From the cell containing the given text, extract its center point as [x, y] coordinate. 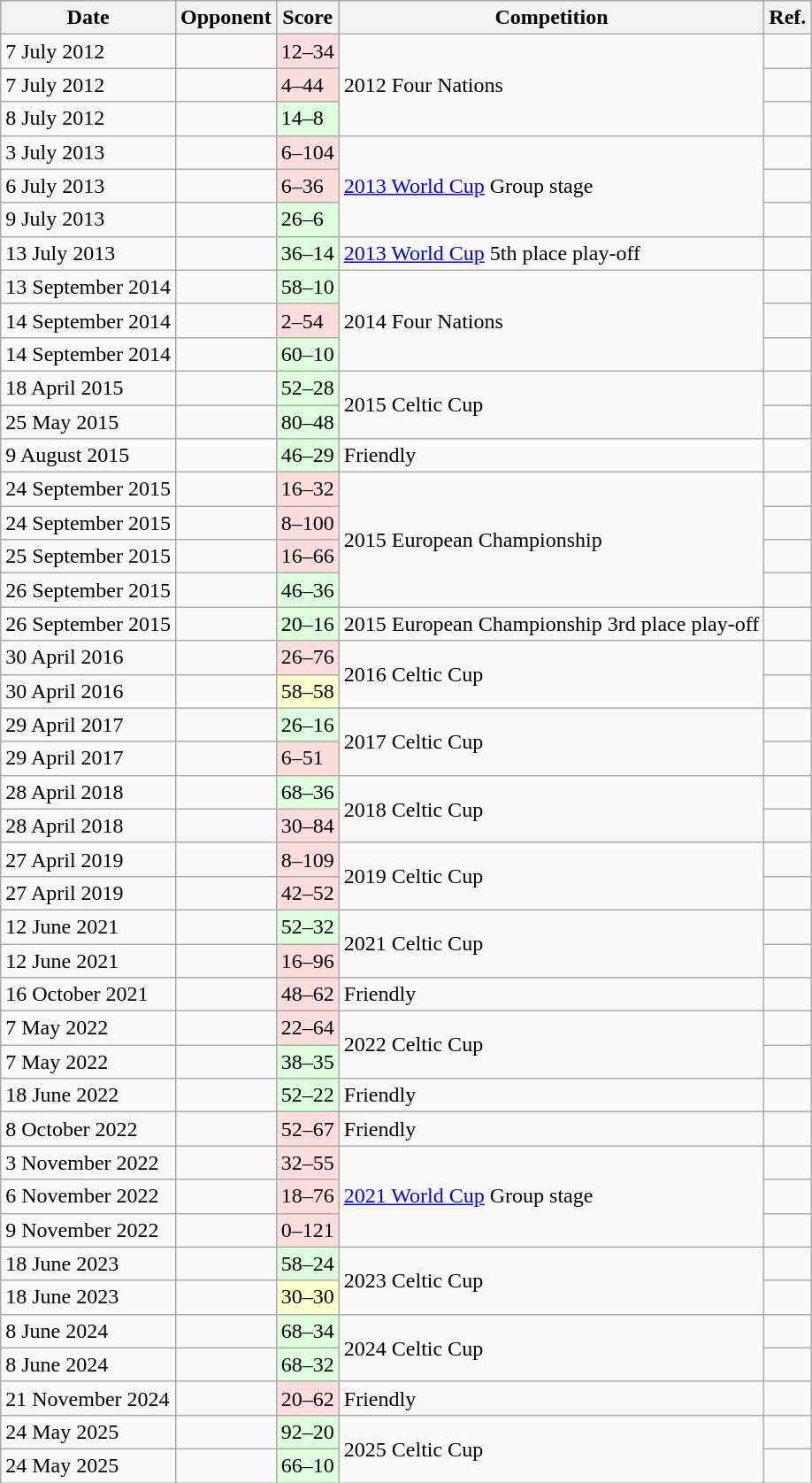
26–16 [308, 725]
16 October 2021 [88, 995]
12–34 [308, 51]
60–10 [308, 354]
20–62 [308, 1398]
52–22 [308, 1095]
58–24 [308, 1264]
68–32 [308, 1364]
68–34 [308, 1331]
2022 Celtic Cup [552, 1045]
13 September 2014 [88, 287]
2016 Celtic Cup [552, 674]
18 April 2015 [88, 388]
3 July 2013 [88, 152]
9 July 2013 [88, 219]
2–54 [308, 320]
16–96 [308, 960]
2013 World Cup Group stage [552, 186]
Opponent [226, 18]
20–16 [308, 624]
2024 Celtic Cup [552, 1348]
52–67 [308, 1129]
3 November 2022 [88, 1163]
30–84 [308, 826]
6 November 2022 [88, 1196]
2014 Four Nations [552, 320]
2018 Celtic Cup [552, 809]
2023 Celtic Cup [552, 1280]
21 November 2024 [88, 1398]
58–10 [308, 287]
2015 Celtic Cup [552, 404]
25 September 2015 [88, 557]
2015 European Championship 3rd place play-off [552, 624]
80–48 [308, 422]
52–28 [308, 388]
14–8 [308, 119]
48–62 [308, 995]
58–58 [308, 691]
Date [88, 18]
8–109 [308, 859]
8 October 2022 [88, 1129]
46–29 [308, 456]
52–32 [308, 926]
8–100 [308, 523]
0–121 [308, 1230]
25 May 2015 [88, 422]
2025 Celtic Cup [552, 1448]
46–36 [308, 590]
26–76 [308, 657]
66–10 [308, 1465]
2021 World Cup Group stage [552, 1196]
8 July 2012 [88, 119]
16–66 [308, 557]
18 June 2022 [88, 1095]
6–51 [308, 758]
36–14 [308, 253]
2013 World Cup 5th place play-off [552, 253]
9 August 2015 [88, 456]
18–76 [308, 1196]
30–30 [308, 1297]
Score [308, 18]
32–55 [308, 1163]
13 July 2013 [88, 253]
Competition [552, 18]
26–6 [308, 219]
92–20 [308, 1432]
68–36 [308, 792]
6 July 2013 [88, 186]
2012 Four Nations [552, 85]
6–104 [308, 152]
2017 Celtic Cup [552, 741]
42–52 [308, 893]
38–35 [308, 1062]
6–36 [308, 186]
9 November 2022 [88, 1230]
22–64 [308, 1028]
16–32 [308, 489]
2015 European Championship [552, 540]
2021 Celtic Cup [552, 943]
2019 Celtic Cup [552, 876]
4–44 [308, 85]
Ref. [787, 18]
